Output the [x, y] coordinate of the center of the cell containing the given text.  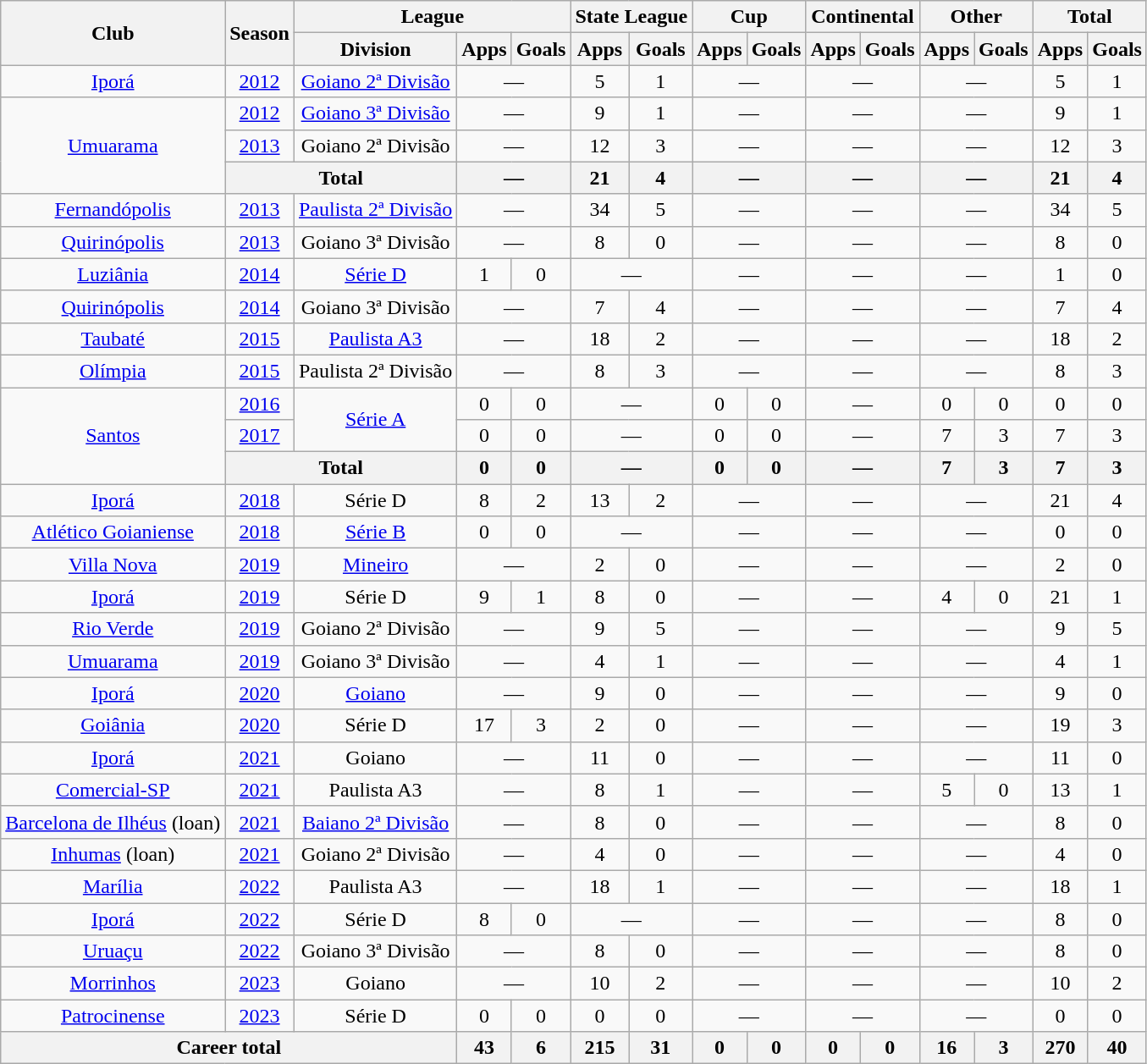
Inhumas (loan) [113, 854]
Uruaçu [113, 951]
16 [946, 1048]
Cup [749, 17]
Série B [375, 532]
6 [541, 1048]
Patrocinense [113, 1016]
2016 [260, 404]
Baiano 2ª Divisão [375, 822]
43 [484, 1048]
Taubaté [113, 339]
Other [976, 17]
Club [113, 33]
Continental [863, 17]
215 [599, 1048]
Barcelona de Ilhéus (loan) [113, 822]
Comercial-SP [113, 790]
40 [1117, 1048]
Atlético Goianiense [113, 532]
Morrinhos [113, 984]
Career total [229, 1048]
17 [484, 725]
Luziânia [113, 274]
Division [375, 49]
31 [660, 1048]
League [432, 17]
270 [1060, 1048]
Rio Verde [113, 629]
19 [1060, 725]
Série A [375, 420]
Fernandópolis [113, 210]
Olímpia [113, 371]
State League [631, 17]
Season [260, 33]
Goiânia [113, 725]
Villa Nova [113, 565]
2017 [260, 436]
Santos [113, 436]
Marília [113, 886]
Mineiro [375, 565]
